For the text-containing cell, return its midpoint in (x, y) coordinate format. 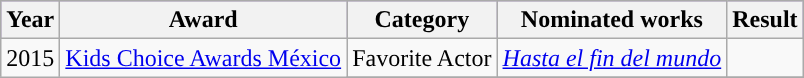
Result (765, 20)
2015 (30, 58)
Kids Choice Awards México (204, 58)
Nominated works (612, 20)
Category (422, 20)
Award (204, 20)
Favorite Actor (422, 58)
Year (30, 20)
Hasta el fin del mundo (612, 58)
